From the cell containing the given text, extract its center point as (X, Y) coordinate. 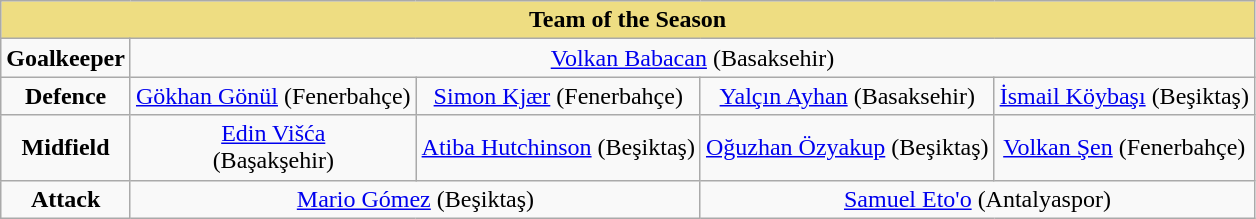
Volkan Şen (Fenerbahçe) (1124, 148)
Goalkeeper (66, 58)
Oğuzhan Özyakup (Beşiktaş) (847, 148)
Samuel Eto'o (Antalyaspor) (977, 199)
Edin Višća(Başakşehir) (273, 148)
Midfield (66, 148)
Gökhan Gönül (Fenerbahçe) (273, 96)
Team of the Season (628, 20)
Simon Kjær (Fenerbahçe) (558, 96)
Defence (66, 96)
İsmail Köybaşı (Beşiktaş) (1124, 96)
Yalçın Ayhan (Basaksehir) (847, 96)
Volkan Babacan (Basaksehir) (692, 58)
Attack (66, 199)
Atiba Hutchinson (Beşiktaş) (558, 148)
Mario Gómez (Beşiktaş) (415, 199)
